Capture the cell that displays the provided text and extract its [X, Y] central coordinate. 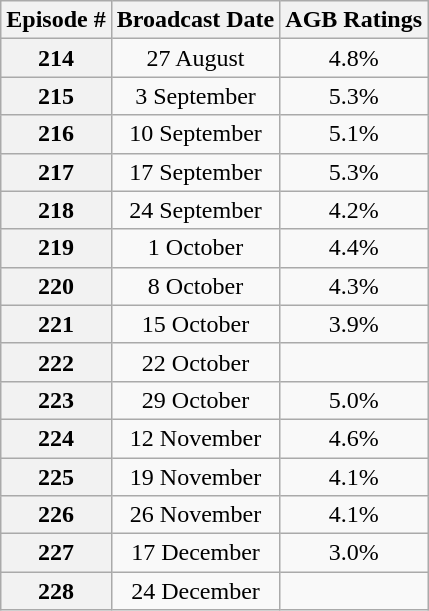
5.1% [354, 134]
4.6% [354, 438]
3 September [196, 96]
226 [56, 515]
Episode # [56, 20]
AGB Ratings [354, 20]
22 October [196, 362]
4.4% [354, 248]
Broadcast Date [196, 20]
218 [56, 210]
220 [56, 286]
215 [56, 96]
217 [56, 172]
221 [56, 324]
223 [56, 400]
27 August [196, 58]
26 November [196, 515]
228 [56, 591]
17 September [196, 172]
4.2% [354, 210]
19 November [196, 477]
4.3% [354, 286]
1 October [196, 248]
225 [56, 477]
17 December [196, 553]
24 September [196, 210]
224 [56, 438]
227 [56, 553]
3.9% [354, 324]
24 December [196, 591]
5.0% [354, 400]
8 October [196, 286]
219 [56, 248]
222 [56, 362]
216 [56, 134]
4.8% [354, 58]
10 September [196, 134]
15 October [196, 324]
214 [56, 58]
3.0% [354, 553]
29 October [196, 400]
12 November [196, 438]
